Return the (x, y) coordinate for the center point of the cell that contains the specified text.  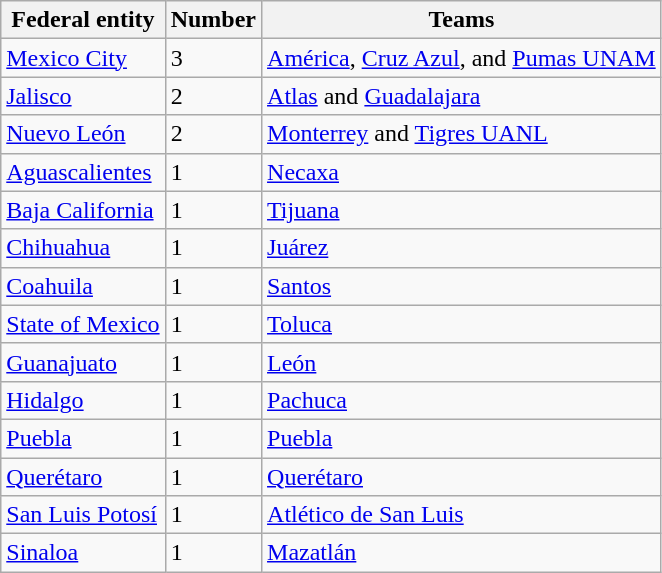
Baja California (83, 210)
Monterrey and Tigres UANL (462, 134)
Chihuahua (83, 248)
Santos (462, 286)
3 (213, 58)
Sinaloa (83, 553)
América, Cruz Azul, and Pumas UNAM (462, 58)
Jalisco (83, 96)
Juárez (462, 248)
Federal entity (83, 20)
León (462, 362)
Pachuca (462, 400)
Necaxa (462, 172)
Aguascalientes (83, 172)
Toluca (462, 324)
Mazatlán (462, 553)
State of Mexico (83, 324)
Teams (462, 20)
Number (213, 20)
Tijuana (462, 210)
Nuevo León (83, 134)
Atlético de San Luis (462, 515)
San Luis Potosí (83, 515)
Coahuila (83, 286)
Atlas and Guadalajara (462, 96)
Hidalgo (83, 400)
Mexico City (83, 58)
Guanajuato (83, 362)
